Scan for the cell matching the given text and deliver its [X, Y] coordinate at center. 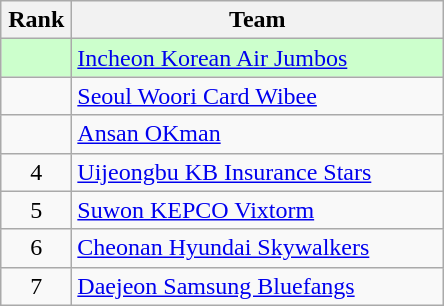
4 [36, 172]
Uijeongbu KB Insurance Stars [258, 172]
Cheonan Hyundai Skywalkers [258, 248]
5 [36, 210]
7 [36, 286]
Incheon Korean Air Jumbos [258, 58]
Daejeon Samsung Bluefangs [258, 286]
Suwon KEPCO Vixtorm [258, 210]
Seoul Woori Card Wibee [258, 96]
Rank [36, 20]
Ansan OKman [258, 134]
Team [258, 20]
6 [36, 248]
